Extract the [x, y] coordinate from the center of the cell holding the provided text.  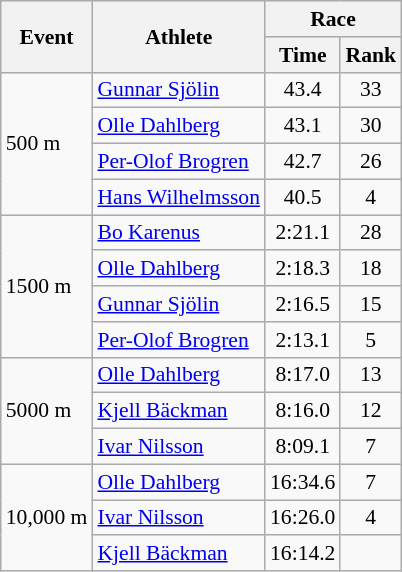
Time [302, 55]
5000 m [47, 410]
33 [370, 90]
8:17.0 [302, 375]
2:13.1 [302, 340]
Event [47, 36]
15 [370, 304]
Hans Wilhelmsson [178, 197]
Rank [370, 55]
Bo Karenus [178, 233]
16:26.0 [302, 518]
2:21.1 [302, 233]
43.4 [302, 90]
18 [370, 269]
Athlete [178, 36]
16:14.2 [302, 554]
28 [370, 233]
30 [370, 126]
2:16.5 [302, 304]
500 m [47, 143]
1500 m [47, 286]
12 [370, 411]
16:34.6 [302, 482]
10,000 m [47, 518]
13 [370, 375]
Race [333, 19]
26 [370, 162]
8:16.0 [302, 411]
8:09.1 [302, 447]
5 [370, 340]
43.1 [302, 126]
40.5 [302, 197]
42.7 [302, 162]
2:18.3 [302, 269]
